Capture the cell that displays the provided text and extract its (X, Y) central coordinate. 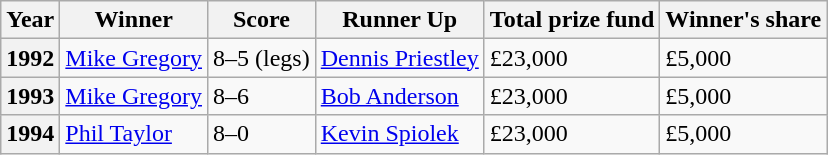
Kevin Spiolek (400, 134)
8–6 (262, 96)
1992 (30, 58)
Bob Anderson (400, 96)
Runner Up (400, 20)
1993 (30, 96)
Dennis Priestley (400, 58)
Score (262, 20)
Phil Taylor (134, 134)
Year (30, 20)
1994 (30, 134)
Total prize fund (572, 20)
8–5 (legs) (262, 58)
Winner (134, 20)
8–0 (262, 134)
Winner's share (744, 20)
